Pinpoint the cell where the given text exists, returning its [x, y] midpoint coordinate. 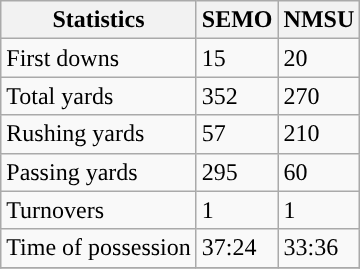
20 [319, 58]
15 [237, 58]
270 [319, 96]
First downs [99, 58]
352 [237, 96]
Rushing yards [99, 134]
210 [319, 134]
Passing yards [99, 172]
Statistics [99, 20]
60 [319, 172]
37:24 [237, 248]
SEMO [237, 20]
NMSU [319, 20]
Turnovers [99, 210]
33:36 [319, 248]
295 [237, 172]
Time of possession [99, 248]
57 [237, 134]
Total yards [99, 96]
